Pinpoint the cell where the given text exists, returning its [x, y] midpoint coordinate. 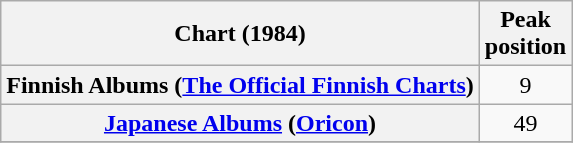
Chart (1984) [240, 34]
Finnish Albums (The Official Finnish Charts) [240, 85]
Japanese Albums (Oricon) [240, 123]
49 [525, 123]
9 [525, 85]
Peakposition [525, 34]
